From the cell containing the given text, extract its center point as [x, y] coordinate. 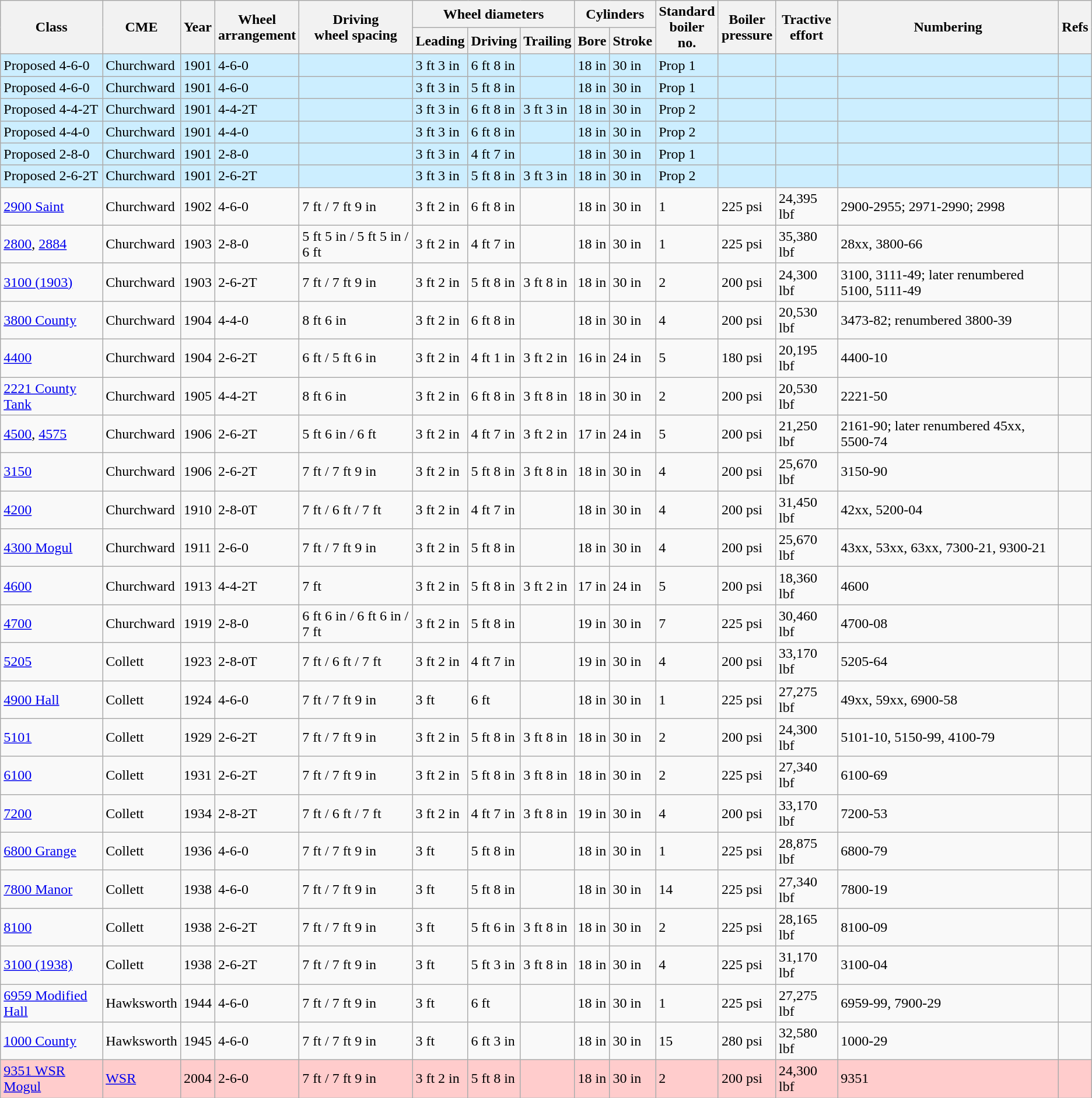
1936 [197, 851]
Stroke [632, 41]
24,395 lbf [807, 206]
1905 [197, 395]
1000-29 [949, 1041]
20,195 lbf [807, 358]
7 ft [356, 585]
1931 [197, 776]
Leading [440, 41]
18,360 lbf [807, 585]
2221-50 [949, 395]
7800-19 [949, 889]
28xx, 3800-66 [949, 244]
5 ft 6 in / 6 ft [356, 434]
5 ft 3 in [494, 964]
4400 [51, 358]
1919 [197, 624]
30,460 lbf [807, 624]
5205 [51, 661]
42xx, 5200-04 [949, 510]
3150 [51, 472]
28,875 lbf [807, 851]
32,580 lbf [807, 1041]
21,250 lbf [807, 434]
6100-69 [949, 776]
6 ft 3 in [494, 1041]
7800 Manor [51, 889]
4900 Hall [51, 700]
4200 [51, 510]
4700 [51, 624]
Drivingwheel spacing [356, 27]
1913 [197, 585]
2004 [197, 1079]
5 ft 6 in [494, 927]
7 [687, 624]
3100-04 [949, 964]
9351 [949, 1079]
2-8-2T [257, 813]
1000 County [51, 1041]
3100 (1938) [51, 964]
WSR [142, 1079]
6959 Modified Hall [51, 1003]
2221 County Tank [51, 395]
35,380 lbf [807, 244]
28,165 lbf [807, 927]
3100 (1903) [51, 282]
Class [51, 27]
2161-90; later renumbered 45xx, 5500-74 [949, 434]
5101 [51, 737]
6959-99, 7900-29 [949, 1003]
3150-90 [949, 472]
31,170 lbf [807, 964]
8100-09 [949, 927]
CME [142, 27]
7200-53 [949, 813]
Refs [1075, 27]
4400-10 [949, 358]
31,450 lbf [807, 510]
Year [197, 27]
180 psi [747, 358]
49xx, 59xx, 6900-58 [949, 700]
Cylinders [615, 14]
1944 [197, 1003]
2900-2955; 2971-2990; 2998 [949, 206]
Proposed 4-4-0 [51, 132]
Numbering [949, 27]
6 ft / 5 ft 6 in [356, 358]
Standardboiler no. [687, 27]
15 [687, 1041]
6 ft 6 in / 6 ft 6 in / 7 ft [356, 624]
3800 County [51, 320]
Proposed 2-8-0 [51, 154]
5205-64 [949, 661]
1924 [197, 700]
43xx, 53xx, 63xx, 7300-21, 9300-21 [949, 548]
Bore [592, 41]
Wheelarrangement [257, 27]
6800-79 [949, 851]
1910 [197, 510]
1923 [197, 661]
9351 WSR Mogul [51, 1079]
6800 Grange [51, 851]
Tractiveeffort [807, 27]
5101-10, 5150-99, 4100-79 [949, 737]
2800, 2884 [51, 244]
Boilerpressure [747, 27]
Wheel diameters [494, 14]
6100 [51, 776]
4 ft 1 in [494, 358]
3100, 3111-49; later renumbered 5100, 5111-49 [949, 282]
3473-82; renumbered 3800-39 [949, 320]
16 in [592, 358]
Driving [494, 41]
7200 [51, 813]
Proposed 4-4-2T [51, 110]
1911 [197, 548]
8100 [51, 927]
4500, 4575 [51, 434]
Proposed 2-6-2T [51, 176]
1945 [197, 1041]
4300 Mogul [51, 548]
4700-08 [949, 624]
Trailing [547, 41]
1902 [197, 206]
5 ft 5 in / 5 ft 5 in / 6 ft [356, 244]
1934 [197, 813]
280 psi [747, 1041]
2900 Saint [51, 206]
14 [687, 889]
1929 [197, 737]
